Pinpoint the cell where the given text exists, returning its [X, Y] midpoint coordinate. 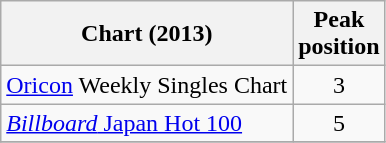
Billboard Japan Hot 100 [147, 123]
Oricon Weekly Singles Chart [147, 85]
5 [339, 123]
Peakposition [339, 34]
3 [339, 85]
Chart (2013) [147, 34]
